Find where the given text appears and provide that cell's center as [x, y] coordinate. 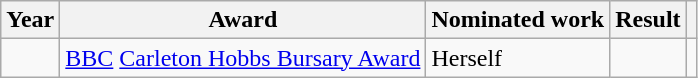
Herself [518, 58]
Year [30, 20]
Result [648, 20]
Nominated work [518, 20]
BBC Carleton Hobbs Bursary Award [243, 58]
Award [243, 20]
